Return the [X, Y] coordinate for the center point of the cell that contains the specified text.  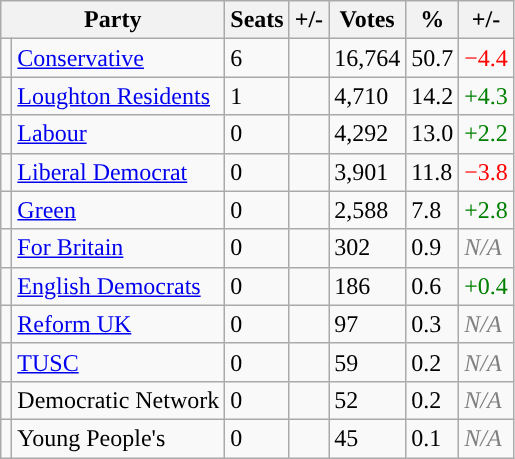
Loughton Residents [118, 96]
11.8 [432, 172]
4,292 [368, 134]
186 [368, 286]
52 [368, 400]
50.7 [432, 58]
16,764 [368, 58]
97 [368, 324]
14.2 [432, 96]
+4.3 [486, 96]
Liberal Democrat [118, 172]
+2.8 [486, 210]
7.8 [432, 210]
Party [113, 20]
+0.4 [486, 286]
0.1 [432, 438]
Seats [257, 20]
45 [368, 438]
302 [368, 248]
For Britain [118, 248]
+2.2 [486, 134]
−3.8 [486, 172]
0.6 [432, 286]
Votes [368, 20]
0.3 [432, 324]
Labour [118, 134]
% [432, 20]
Democratic Network [118, 400]
Reform UK [118, 324]
TUSC [118, 362]
Young People's [118, 438]
2,588 [368, 210]
59 [368, 362]
4,710 [368, 96]
13.0 [432, 134]
6 [257, 58]
−4.4 [486, 58]
Green [118, 210]
English Democrats [118, 286]
1 [257, 96]
0.9 [432, 248]
3,901 [368, 172]
Conservative [118, 58]
